Search for the cell housing the specified text and yield its [x, y] center coordinate. 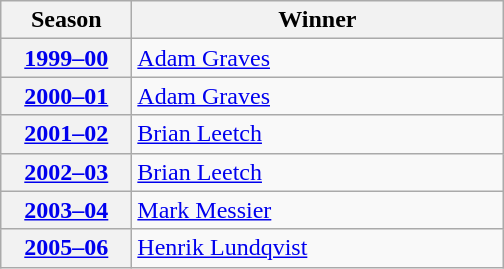
2005–06 [66, 248]
Henrik Lundqvist [318, 248]
2001–02 [66, 134]
Season [66, 20]
2003–04 [66, 210]
2002–03 [66, 172]
Mark Messier [318, 210]
1999–00 [66, 58]
2000–01 [66, 96]
Winner [318, 20]
